Return [x, y] of the center of cell containing provided text 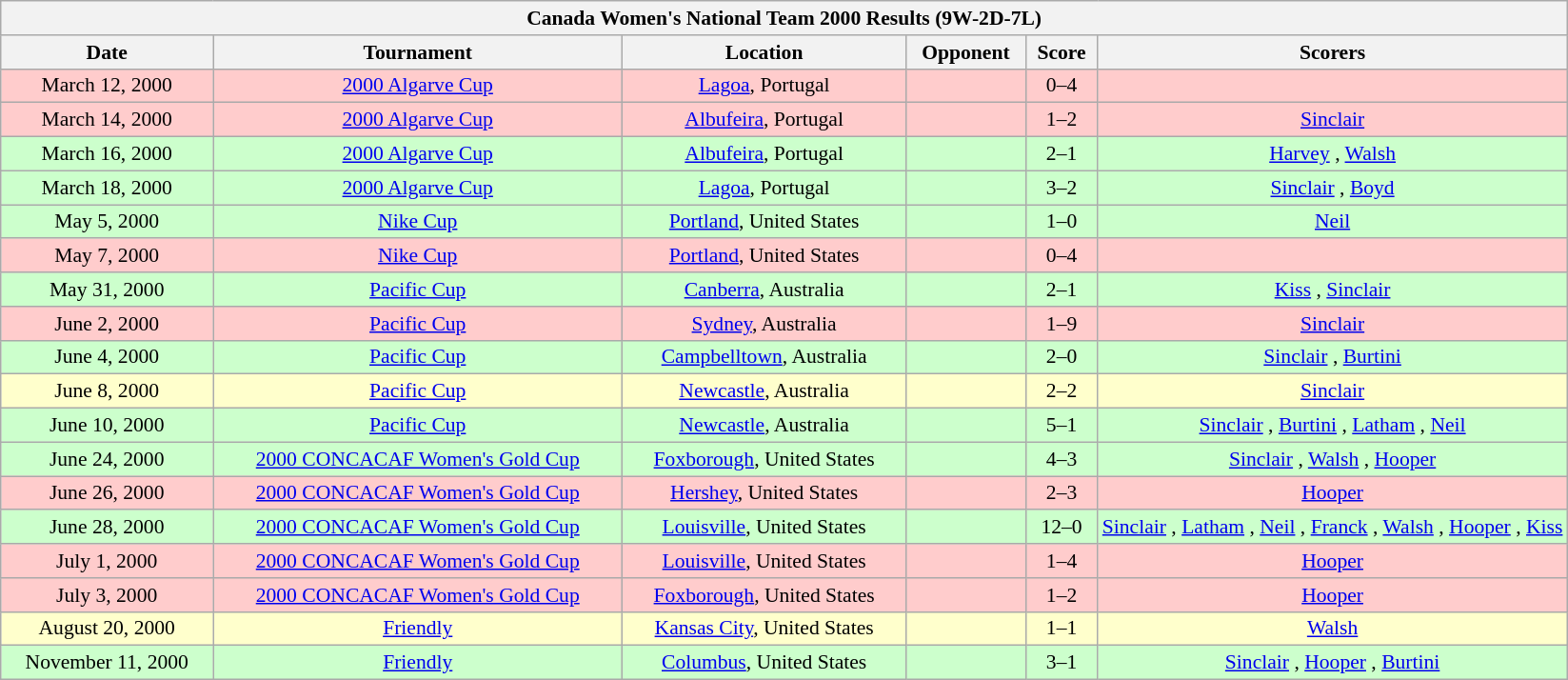
1–9 [1061, 324]
June 26, 2000 [107, 493]
1–0 [1061, 222]
August 20, 2000 [107, 629]
June 10, 2000 [107, 426]
March 16, 2000 [107, 154]
May 5, 2000 [107, 222]
Sinclair , Walsh , Hooper [1333, 459]
March 12, 2000 [107, 86]
Sinclair , Burtini [1333, 357]
Kiss , Sinclair [1333, 290]
November 11, 2000 [107, 663]
2–3 [1061, 493]
March 18, 2000 [107, 188]
Sinclair , Latham , Neil , Franck , Walsh , Hooper , Kiss [1333, 528]
July 1, 2000 [107, 561]
Canada Women's National Team 2000 Results (9W-2D-7L) [784, 18]
Columbus, United States [764, 663]
Opponent [965, 52]
Sinclair , Hooper , Burtini [1333, 663]
12–0 [1061, 528]
3–2 [1061, 188]
4–3 [1061, 459]
Neil [1333, 222]
March 14, 2000 [107, 120]
Scorers [1333, 52]
Score [1061, 52]
May 31, 2000 [107, 290]
June 2, 2000 [107, 324]
May 7, 2000 [107, 256]
Harvey , Walsh [1333, 154]
Walsh [1333, 629]
1–1 [1061, 629]
June 24, 2000 [107, 459]
Date [107, 52]
June 28, 2000 [107, 528]
2–2 [1061, 391]
Canberra, Australia [764, 290]
Location [764, 52]
Sydney, Australia [764, 324]
July 3, 2000 [107, 595]
Sinclair , Boyd [1333, 188]
Sinclair , Burtini , Latham , Neil [1333, 426]
5–1 [1061, 426]
Hershey, United States [764, 493]
1–4 [1061, 561]
2–0 [1061, 357]
Kansas City, United States [764, 629]
June 4, 2000 [107, 357]
June 8, 2000 [107, 391]
Campbelltown, Australia [764, 357]
3–1 [1061, 663]
Tournament [418, 52]
